Locate the cell with the specified text and output its (x, y) center coordinate. 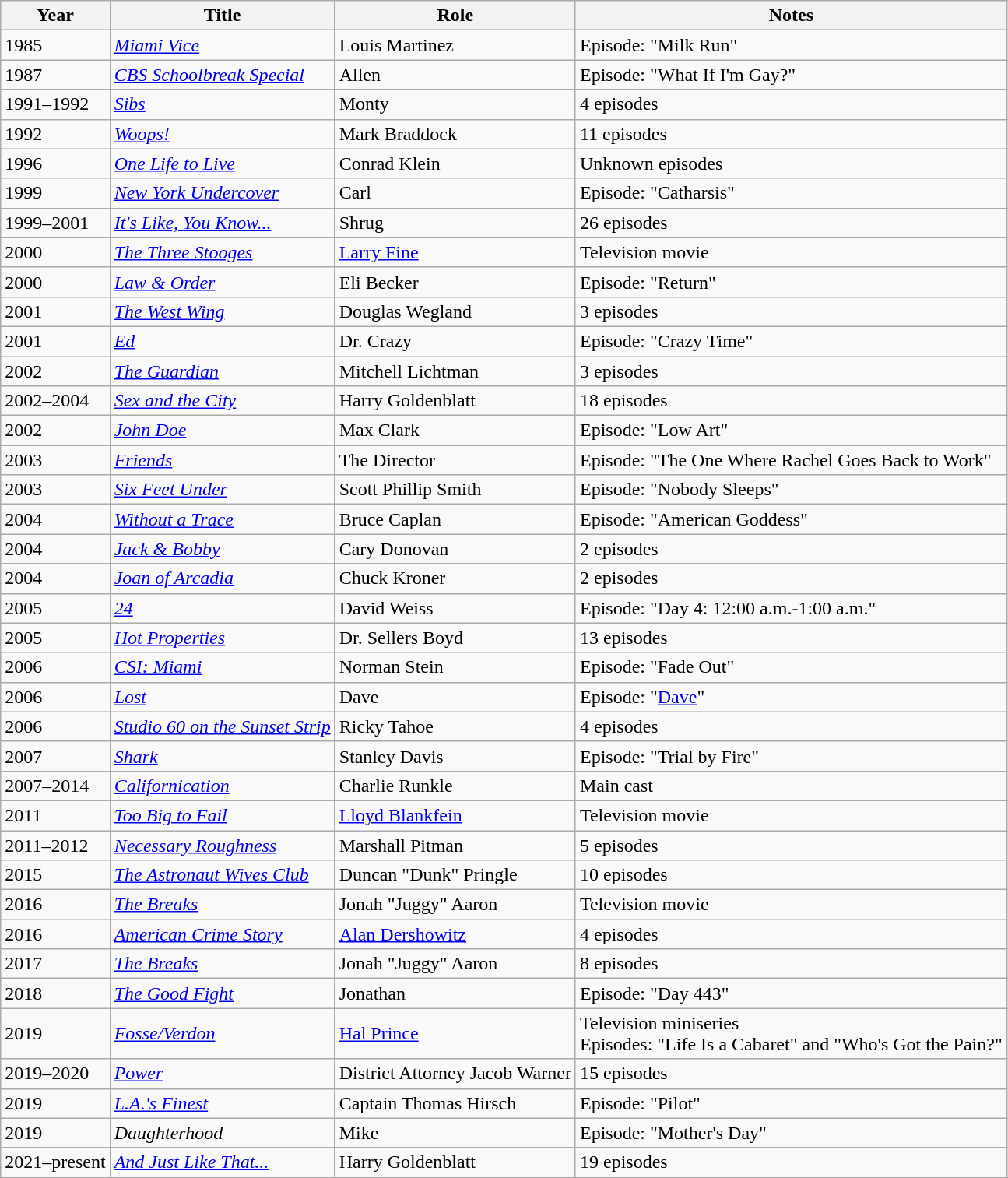
2011–2012 (55, 845)
Episode: "American Goddess" (791, 519)
11 episodes (791, 134)
Studio 60 on the Sunset Strip (223, 726)
10 episodes (791, 875)
Dr. Sellers Boyd (455, 638)
Eli Becker (455, 282)
Too Big to Fail (223, 815)
1999–2001 (55, 223)
Hot Properties (223, 638)
Episode: "Day 4: 12:00 a.m.-1:00 a.m." (791, 608)
18 episodes (791, 401)
1987 (55, 75)
Dr. Crazy (455, 341)
Charlie Runkle (455, 786)
13 episodes (791, 638)
Douglas Wegland (455, 311)
Allen (455, 75)
It's Like, You Know... (223, 223)
26 episodes (791, 223)
Lloyd Blankfein (455, 815)
Jonathan (455, 993)
Ed (223, 341)
Stanley Davis (455, 756)
Episode: "Low Art" (791, 431)
Power (223, 1074)
The Astronaut Wives Club (223, 875)
Cary Donovan (455, 549)
Six Feet Under (223, 490)
15 episodes (791, 1074)
Sex and the City (223, 401)
Fosse/Verdon (223, 1034)
Sibs (223, 104)
Duncan "Dunk" Pringle (455, 875)
2019–2020 (55, 1074)
Necessary Roughness (223, 845)
2002–2004 (55, 401)
Episode: "The One Where Rachel Goes Back to Work" (791, 460)
Ricky Tahoe (455, 726)
Notes (791, 16)
Chuck Kroner (455, 578)
2018 (55, 993)
8 episodes (791, 964)
2007 (55, 756)
New York Undercover (223, 193)
Episode: "What If I'm Gay?" (791, 75)
Californication (223, 786)
1985 (55, 45)
Hal Prince (455, 1034)
Alan Dershowitz (455, 934)
Without a Trace (223, 519)
1992 (55, 134)
Law & Order (223, 282)
Episode: "Nobody Sleeps" (791, 490)
Episode: "Catharsis" (791, 193)
Conrad Klein (455, 164)
2017 (55, 964)
Miami Vice (223, 45)
Jack & Bobby (223, 549)
Episode: "Trial by Fire" (791, 756)
The West Wing (223, 311)
2021–present (55, 1162)
Episode: "Dave" (791, 697)
David Weiss (455, 608)
American Crime Story (223, 934)
Episode: "Pilot" (791, 1103)
Episode: "Milk Run" (791, 45)
Year (55, 16)
Captain Thomas Hirsch (455, 1103)
The Three Stooges (223, 252)
Episode: "Return" (791, 282)
Shrug (455, 223)
Main cast (791, 786)
One Life to Live (223, 164)
Carl (455, 193)
Television miniseriesEpisodes: "Life Is a Cabaret" and "Who's Got the Pain?" (791, 1034)
Shark (223, 756)
Scott Phillip Smith (455, 490)
Louis Martinez (455, 45)
Lost (223, 697)
Bruce Caplan (455, 519)
Role (455, 16)
Mark Braddock (455, 134)
Episode: "Fade Out" (791, 667)
1996 (55, 164)
Episode: "Mother's Day" (791, 1133)
Marshall Pitman (455, 845)
Mike (455, 1133)
Max Clark (455, 431)
Joan of Arcadia (223, 578)
The Guardian (223, 371)
2015 (55, 875)
2007–2014 (55, 786)
2011 (55, 815)
Episode: "Day 443" (791, 993)
19 episodes (791, 1162)
L.A.'s Finest (223, 1103)
The Director (455, 460)
Dave (455, 697)
Mitchell Lichtman (455, 371)
Norman Stein (455, 667)
1999 (55, 193)
John Doe (223, 431)
Episode: "Crazy Time" (791, 341)
5 episodes (791, 845)
CSI: Miami (223, 667)
Daughterhood (223, 1133)
The Good Fight (223, 993)
Monty (455, 104)
Larry Fine (455, 252)
Woops! (223, 134)
District Attorney Jacob Warner (455, 1074)
And Just Like That... (223, 1162)
Title (223, 16)
1991–1992 (55, 104)
Friends (223, 460)
CBS Schoolbreak Special (223, 75)
24 (223, 608)
Unknown episodes (791, 164)
